Detect which cell encompasses the target text, then output its [x, y] center coordinate. 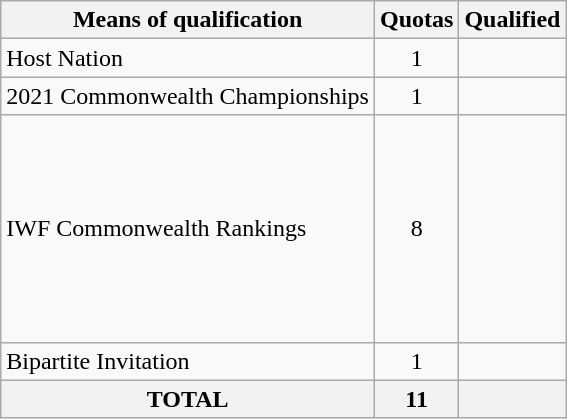
TOTAL [188, 399]
Qualified [512, 20]
8 [416, 228]
Bipartite Invitation [188, 361]
Host Nation [188, 58]
IWF Commonwealth Rankings [188, 228]
Means of qualification [188, 20]
2021 Commonwealth Championships [188, 96]
Quotas [416, 20]
11 [416, 399]
